Return the [x, y] coordinate for the center point of the cell that contains the specified text.  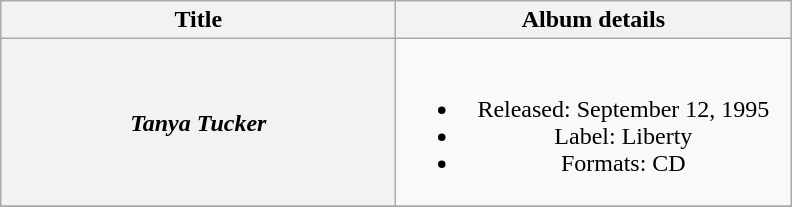
Title [198, 20]
Released: September 12, 1995Label: LibertyFormats: CD [594, 122]
Album details [594, 20]
Tanya Tucker [198, 122]
